Detect which cell encompasses the target text, then output its [X, Y] center coordinate. 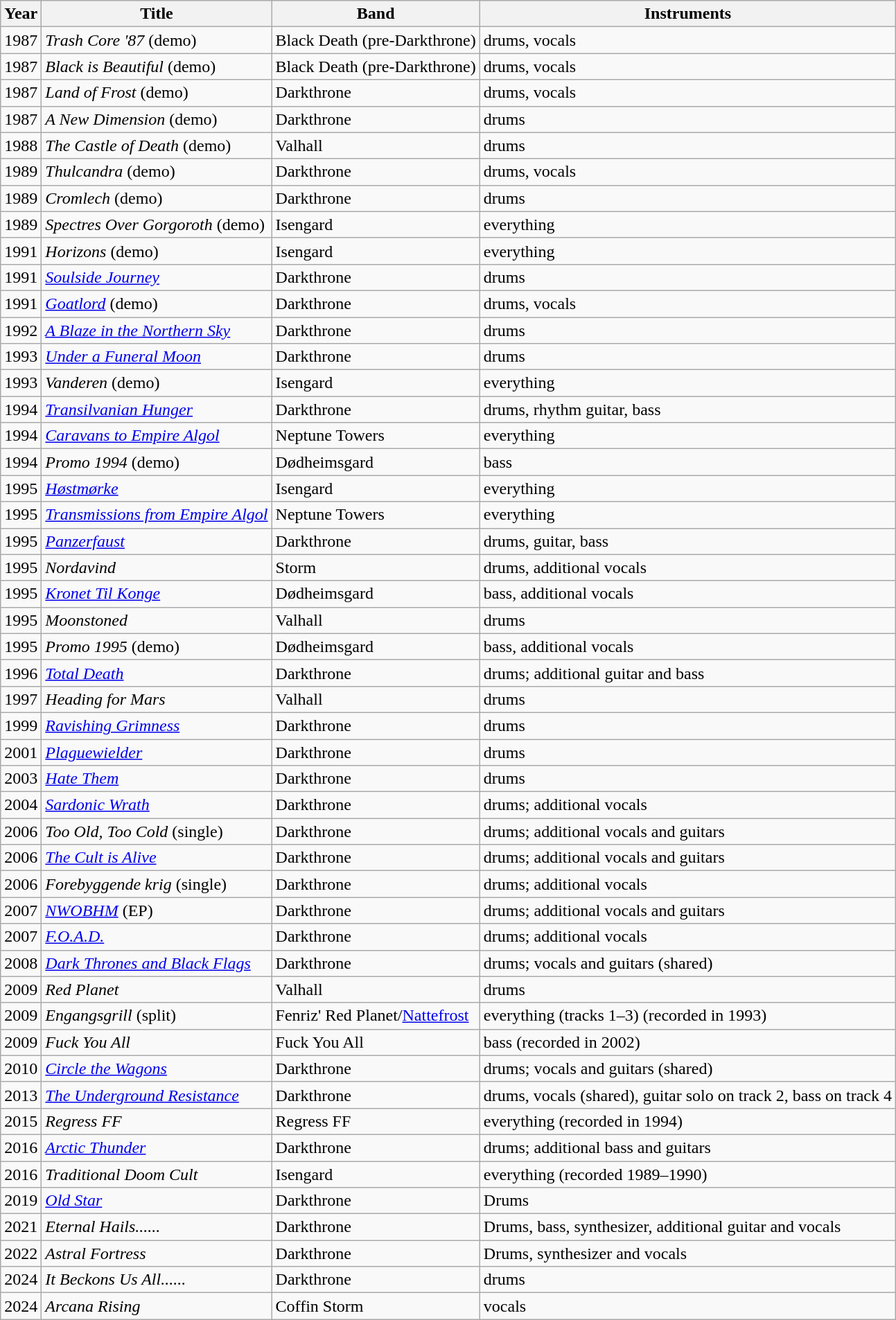
1997 [21, 699]
Hate Them [157, 779]
Total Death [157, 673]
Eternal Hails...... [157, 1227]
Dark Thrones and Black Flags [157, 963]
drums, vocals (shared), guitar solo on track 2, bass on track 4 [687, 1095]
NWOBHM (EP) [157, 910]
Heading for Mars [157, 699]
everything (recorded 1989–1990) [687, 1174]
drums, guitar, bass [687, 541]
drums, additional vocals [687, 567]
Drums, synthesizer and vocals [687, 1253]
Forebyggende krig (single) [157, 884]
Fenriz' Red Planet/Nattefrost [376, 1016]
Vanderen (demo) [157, 383]
Panzerfaust [157, 541]
everything (tracks 1–3) (recorded in 1993) [687, 1016]
2003 [21, 779]
Ravishing Grimness [157, 725]
Plaguewielder [157, 752]
2001 [21, 752]
Under a Funeral Moon [157, 357]
Storm [376, 567]
Thulcandra (demo) [157, 172]
Red Planet [157, 989]
1992 [21, 331]
A Blaze in the Northern Sky [157, 331]
2015 [21, 1121]
Coffin Storm [376, 1306]
Black is Beautiful (demo) [157, 67]
It Beckons Us All...... [157, 1280]
Cromlech (demo) [157, 198]
Land of Frost (demo) [157, 93]
F.O.A.D. [157, 937]
Høstmørke [157, 489]
everything (recorded in 1994) [687, 1121]
2021 [21, 1227]
drums; additional bass and guitars [687, 1147]
2004 [21, 805]
vocals [687, 1306]
Traditional Doom Cult [157, 1174]
Too Old, Too Cold (single) [157, 831]
1999 [21, 725]
Title [157, 14]
Soulside Journey [157, 277]
drums; additional guitar and bass [687, 673]
Sardonic Wrath [157, 805]
Promo 1994 (demo) [157, 462]
1988 [21, 146]
Drums, bass, synthesizer, additional guitar and vocals [687, 1227]
Spectres Over Gorgoroth (demo) [157, 225]
A New Dimension (demo) [157, 119]
The Underground Resistance [157, 1095]
bass [687, 462]
Instruments [687, 14]
2013 [21, 1095]
The Cult is Alive [157, 858]
bass (recorded in 2002) [687, 1042]
2010 [21, 1068]
Kronet Til Konge [157, 594]
Year [21, 14]
Arcana Rising [157, 1306]
2019 [21, 1201]
Astral Fortress [157, 1253]
The Castle of Death (demo) [157, 146]
Promo 1995 (demo) [157, 646]
Band [376, 14]
Goatlord (demo) [157, 303]
2022 [21, 1253]
Circle the Wagons [157, 1068]
Transilvanian Hunger [157, 410]
Horizons (demo) [157, 251]
Engangsgrill (split) [157, 1016]
1996 [21, 673]
Moonstoned [157, 620]
Drums [687, 1201]
drums, rhythm guitar, bass [687, 410]
Old Star [157, 1201]
Trash Core '87 (demo) [157, 40]
2008 [21, 963]
Arctic Thunder [157, 1147]
Nordavind [157, 567]
Transmissions from Empire Algol [157, 515]
Caravans to Empire Algol [157, 436]
